Find where the given text appears and provide that cell's center as [X, Y] coordinate. 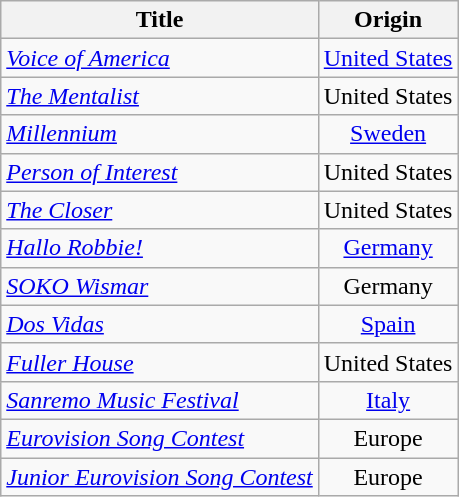
Dos Vidas [160, 324]
Sweden [388, 134]
Origin [388, 20]
The Closer [160, 210]
Junior Eurovision Song Contest [160, 477]
The Mentalist [160, 96]
Hallo Robbie! [160, 248]
Spain [388, 324]
Sanremo Music Festival [160, 400]
Millennium [160, 134]
Title [160, 20]
Italy [388, 400]
Voice of America [160, 58]
SOKO Wismar [160, 286]
Fuller House [160, 362]
Person of Interest [160, 172]
Eurovision Song Contest [160, 438]
